From the cell containing the given text, extract its center point as (x, y) coordinate. 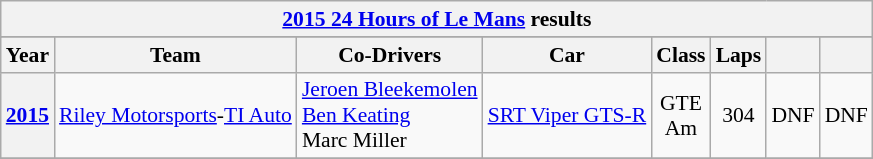
Team (176, 55)
Year (28, 55)
Co-Drivers (390, 55)
Class (680, 55)
2015 24 Hours of Le Mans results (437, 19)
Car (568, 55)
2015 (28, 116)
Riley Motorsports-TI Auto (176, 116)
GTEAm (680, 116)
304 (739, 116)
Laps (739, 55)
Jeroen Bleekemolen Ben Keating Marc Miller (390, 116)
SRT Viper GTS-R (568, 116)
